Identify which cell holds the provided text, then report its (x, y) central coordinate. 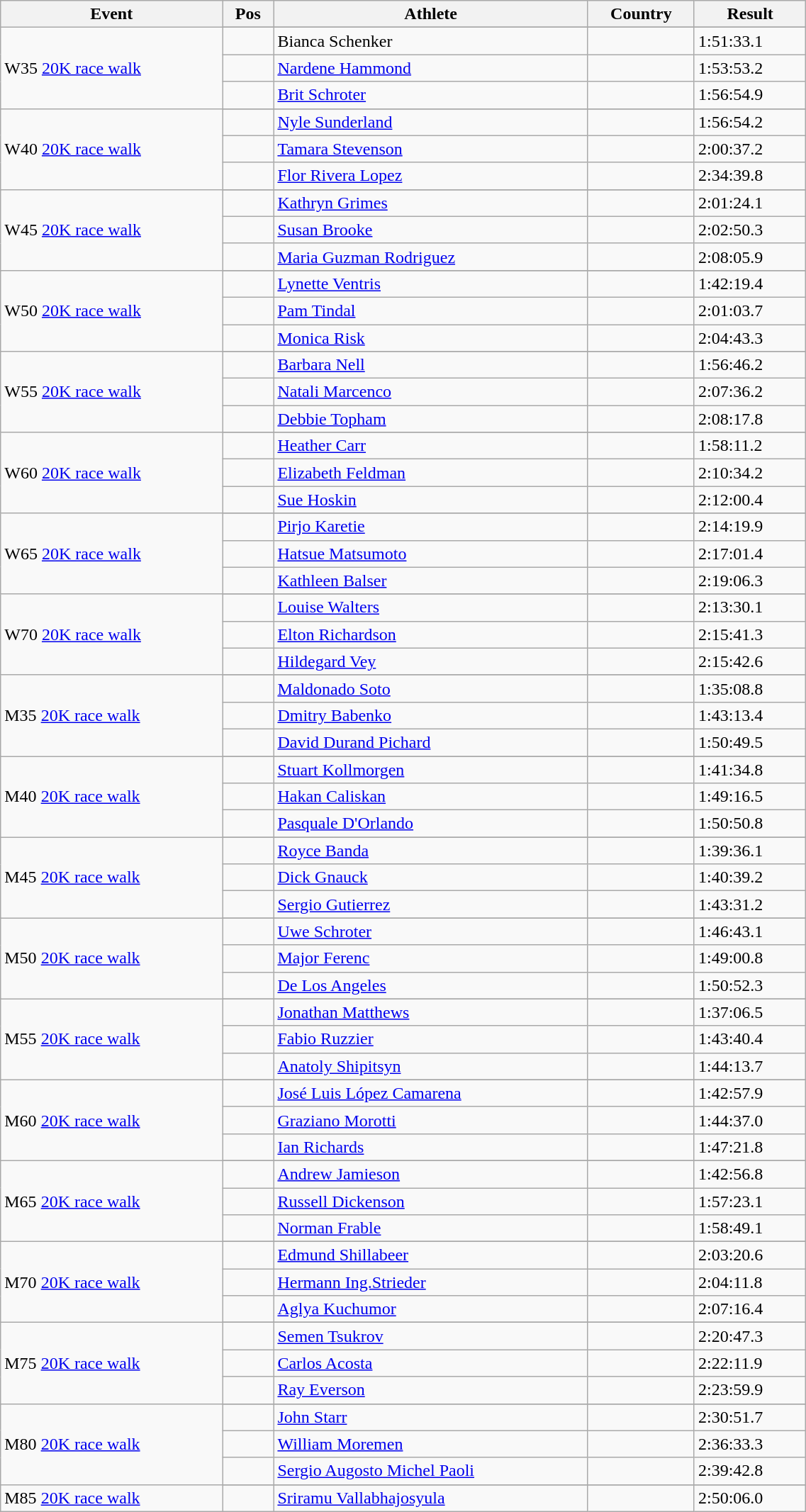
Barbara Nell (431, 365)
2:04:43.3 (750, 338)
2:15:41.3 (750, 634)
1:57:23.1 (750, 1202)
Heather Carr (431, 446)
1:40:39.2 (750, 878)
Fabio Ruzzier (431, 1039)
Kathryn Grimes (431, 203)
1:58:11.2 (750, 446)
Graziano Morotti (431, 1120)
2:01:24.1 (750, 203)
2:22:11.9 (750, 1363)
1:56:54.2 (750, 122)
M55 20K race walk (112, 1039)
Hakan Caliskan (431, 797)
1:51:33.1 (750, 41)
Ian Richards (431, 1147)
1:46:43.1 (750, 931)
Hatsue Matsumoto (431, 554)
W65 20K race walk (112, 554)
Nyle Sunderland (431, 122)
Sriramu Vallabhajosyula (431, 1498)
Jonathan Matthews (431, 1012)
Natali Marcenco (431, 392)
1:43:40.4 (750, 1039)
David Durand Pichard (431, 742)
W60 20K race walk (112, 473)
Nardene Hammond (431, 68)
Uwe Schroter (431, 931)
Flor Rivera Lopez (431, 176)
2:13:30.1 (750, 607)
1:43:13.4 (750, 715)
Anatoly Shipitsyn (431, 1066)
1:58:49.1 (750, 1228)
W55 20K race walk (112, 392)
1:50:52.3 (750, 985)
Stuart Kollmorgen (431, 769)
M65 20K race walk (112, 1201)
Pos (248, 14)
1:49:16.5 (750, 797)
William Moremen (431, 1444)
Major Ferenc (431, 958)
Sergio Augosto Michel Paoli (431, 1471)
De Los Angeles (431, 985)
1:56:46.2 (750, 365)
1:50:50.8 (750, 824)
Tamara Stevenson (431, 149)
Susan Brooke (431, 230)
M35 20K race walk (112, 715)
W50 20K race walk (112, 310)
Sergio Gutierrez (431, 905)
1:41:34.8 (750, 769)
Elton Richardson (431, 634)
Louise Walters (431, 607)
1:56:54.9 (750, 95)
Maldonado Soto (431, 688)
Pirjo Karetie (431, 527)
Sue Hoskin (431, 500)
Elizabeth Feldman (431, 473)
2:39:42.8 (750, 1471)
Hildegard Vey (431, 661)
W70 20K race walk (112, 634)
Monica Risk (431, 338)
2:20:47.3 (750, 1336)
M75 20K race walk (112, 1363)
2:02:50.3 (750, 230)
Andrew Jamieson (431, 1174)
M40 20K race walk (112, 796)
1:42:19.4 (750, 284)
2:00:37.2 (750, 149)
2:34:39.8 (750, 176)
Ray Everson (431, 1390)
M45 20K race walk (112, 878)
Athlete (431, 14)
Event (112, 14)
Hermann Ing.Strieder (431, 1282)
1:49:00.8 (750, 958)
2:30:51.7 (750, 1417)
2:12:00.4 (750, 500)
W45 20K race walk (112, 230)
M60 20K race walk (112, 1120)
1:35:08.8 (750, 688)
1:37:06.5 (750, 1012)
2:03:20.6 (750, 1255)
Brit Schroter (431, 95)
1:42:56.8 (750, 1174)
W40 20K race walk (112, 149)
2:04:11.8 (750, 1282)
1:42:57.9 (750, 1093)
2:19:06.3 (750, 581)
Debbie Topham (431, 419)
1:39:36.1 (750, 851)
2:10:34.2 (750, 473)
Kathleen Balser (431, 581)
1:53:53.2 (750, 68)
1:43:31.2 (750, 905)
2:07:36.2 (750, 392)
M80 20K race walk (112, 1444)
Aglya Kuchumor (431, 1309)
M50 20K race walk (112, 958)
2:08:17.8 (750, 419)
Russell Dickenson (431, 1202)
Pam Tindal (431, 310)
2:01:03.7 (750, 310)
M85 20K race walk (112, 1498)
Dick Gnauck (431, 878)
2:17:01.4 (750, 554)
Country (641, 14)
Bianca Schenker (431, 41)
Dmitry Babenko (431, 715)
Royce Banda (431, 851)
Pasquale D'Orlando (431, 824)
2:07:16.4 (750, 1309)
1:44:13.7 (750, 1066)
Semen Tsukrov (431, 1336)
1:50:49.5 (750, 742)
2:14:19.9 (750, 527)
2:36:33.3 (750, 1444)
W35 20K race walk (112, 68)
2:50:06.0 (750, 1498)
John Starr (431, 1417)
Lynette Ventris (431, 284)
José Luis López Camarena (431, 1093)
2:23:59.9 (750, 1390)
Norman Frable (431, 1228)
1:47:21.8 (750, 1147)
Edmund Shillabeer (431, 1255)
M70 20K race walk (112, 1282)
2:15:42.6 (750, 661)
2:08:05.9 (750, 257)
Maria Guzman Rodriguez (431, 257)
1:44:37.0 (750, 1120)
Result (750, 14)
Carlos Acosta (431, 1363)
